Scan for the cell matching the given text and deliver its (X, Y) coordinate at center. 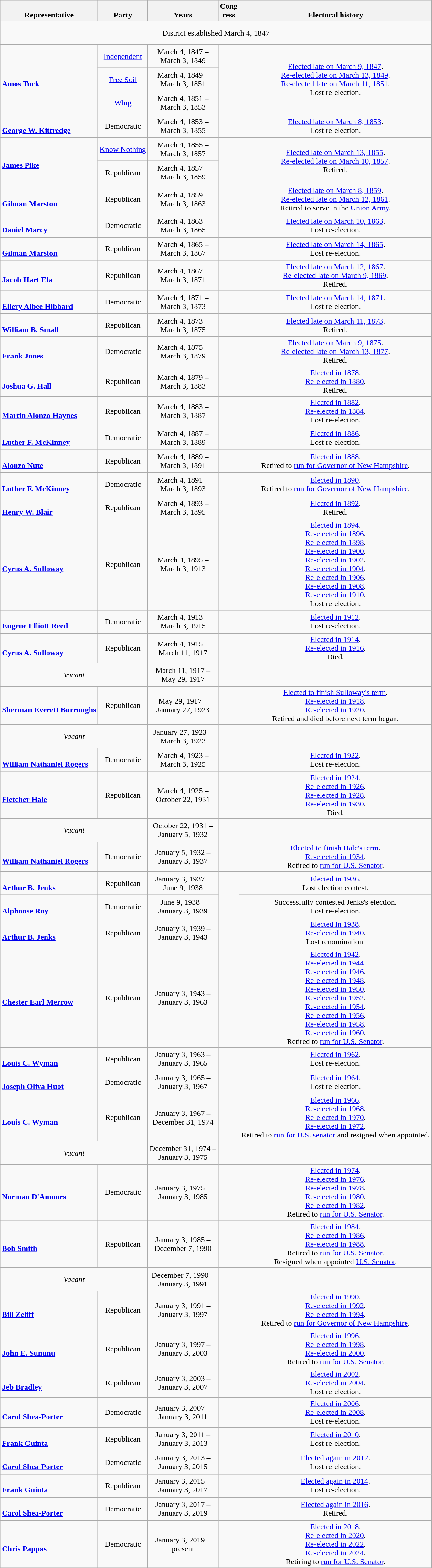
Elected in 2002.Re-elected in 2004.Lost re-election. (335, 1383)
March 4, 1867 –March 3, 1871 (183, 275)
Congress (229, 11)
Jeb Bradley (49, 1383)
March 4, 1853 –March 3, 1855 (183, 126)
January 3, 1967 –December 31, 1974 (183, 1118)
Elected in 1892.Retired. (335, 507)
Amos Tuck (49, 80)
March 4, 1873 –March 3, 1875 (183, 325)
Alonzo Nute (49, 461)
January 3, 2017 –January 3, 2019 (183, 1509)
March 4, 1855 –March 3, 1857 (183, 149)
March 4, 1847 –March 3, 1849 (183, 56)
Chris Pappas (49, 1544)
Joshua G. Hall (49, 381)
Elected in 1990.Re-elected in 1992.Re-elected in 1994.Retired to run for Governor of New Hampshire. (335, 1310)
March 4, 1863 –March 3, 1865 (183, 226)
March 4, 1893 –March 3, 1895 (183, 507)
January 3, 1997 –January 3, 2003 (183, 1349)
Eugene Elliott Reed (49, 622)
Fletcher Hale (49, 795)
January 3, 1943 –January 3, 1963 (183, 997)
January 5, 1932 –January 3, 1937 (183, 857)
March 4, 1851 –March 3, 1853 (183, 103)
Elected in 1922.Lost re-election. (335, 760)
March 4, 1887 –March 3, 1889 (183, 438)
James Pike (49, 161)
Elected in 2006.Re-elected in 2008.Lost re-election. (335, 1413)
Sherman Everett Burroughs (49, 705)
Successfully contested Jenks's election.Lost re-election. (335, 906)
March 4, 1865 –March 3, 1867 (183, 249)
January 3, 1965 –January 3, 1967 (183, 1083)
Elected in 1912.Lost re-election. (335, 622)
January 3, 1939 –January 3, 1943 (183, 933)
March 4, 1925 –October 22, 1931 (183, 795)
Electoral history (335, 11)
Ellery Albee Hibbard (49, 302)
December 31, 1974 –January 3, 1975 (183, 1153)
Elected in 1886.Lost re-election. (335, 438)
Elected to finish Sulloway's term.Re-elected in 1918.Re-elected in 1920.Retired and died before next term began. (335, 705)
Elected in 1938.Re-elected in 1940.Lost renomination. (335, 933)
Elected late on March 9, 1847.Re-elected late on March 13, 1849.Re-elected late on March 11, 1851.Lost re-election. (335, 80)
January 3, 1937 –June 9, 1938 (183, 883)
March 4, 1915 –March 11, 1917 (183, 648)
March 4, 1891 –March 3, 1893 (183, 484)
January 3, 2011 –January 3, 2013 (183, 1439)
Elected again in 2012.Lost re-election. (335, 1462)
Alphonse Roy (49, 906)
January 3, 1985 –December 7, 1990 (183, 1244)
Bill Zeliff (49, 1310)
Elected again in 2014.Lost re-election. (335, 1486)
Elected in 1966.Re-elected in 1968.Re-elected in 1970.Re-elected in 1972.Retired to run for U.S. senator and resigned when appointed. (335, 1118)
Frank Jones (49, 352)
March 4, 1895 –March 3, 1913 (183, 564)
John E. Sununu (49, 1349)
Elected late on March 14, 1865.Lost re-election. (335, 249)
Elected late on March 12, 1867.Re-elected late on March 9, 1869.Retired. (335, 275)
January 27, 1923 –March 3, 1923 (183, 736)
Elected late on March 11, 1873.Retired. (335, 325)
Elected late on March 8, 1853.Lost re-election. (335, 126)
January 3, 1975 –January 3, 1985 (183, 1193)
January 3, 2013 –January 3, 2015 (183, 1462)
Party (123, 11)
March 4, 1879 –March 3, 1883 (183, 381)
March 4, 1875 –March 3, 1879 (183, 352)
May 29, 1917 –January 27, 1923 (183, 705)
George W. Kittredge (49, 126)
Joseph Oliva Huot (49, 1083)
Elected in 1962.Lost re-election. (335, 1059)
March 4, 1849 –March 3, 1851 (183, 80)
Elected late on March 9, 1875.Re-elected late on March 13, 1877.Retired. (335, 352)
Elected to finish Hale's term.Re-elected in 1934.Retired to run for U.S. Senator. (335, 857)
Elected in 1936.Lost election contest. (335, 883)
Elected late on March 13, 1855.Re-elected late on March 10, 1857.Retired. (335, 161)
March 4, 1883 –March 3, 1887 (183, 411)
Elected in 1964.Lost re-election. (335, 1083)
Jacob Hart Ela (49, 275)
Elected in 1924.Re-elected in 1926.Re-elected in 1928.Re-elected in 1930.Died. (335, 795)
Elected in 1914.Re-elected in 1916.Died. (335, 648)
January 3, 2019 –present (183, 1544)
March 4, 1859 –March 3, 1863 (183, 199)
Elected in 2018.Re-elected in 2020.Re-elected in 2022.Re-elected in 2024.Retiring to run for U.S. Senator. (335, 1544)
Elected in 1878.Re-elected in 1880.Retired. (335, 381)
District established March 4, 1847 (216, 33)
Elected late on March 8, 1859.Re-elected late on March 12, 1861.Retired to serve in the Union Army. (335, 199)
January 3, 1963 –January 3, 1965 (183, 1059)
January 3, 1991 –January 3, 1997 (183, 1310)
Years (183, 11)
Elected in 1974.Re-elected in 1976.Re-elected in 1978.Re-elected in 1980.Re-elected in 1982.Retired to run for U.S. Senator. (335, 1193)
William B. Small (49, 325)
Elected again in 2016.Retired. (335, 1509)
October 22, 1931 –January 5, 1932 (183, 830)
March 4, 1889 –March 3, 1891 (183, 461)
Elected in 1888.Retired to run for Governor of New Hampshire. (335, 461)
March 11, 1917 –May 29, 1917 (183, 675)
Elected in 1890.Retired to run for Governor of New Hampshire. (335, 484)
January 3, 2015 –January 3, 2017 (183, 1486)
Elected in 2010.Lost re-election. (335, 1439)
Daniel Marcy (49, 226)
June 9, 1938 –January 3, 1939 (183, 906)
Know Nothing (123, 149)
Martin Alonzo Haynes (49, 411)
Elected late on March 10, 1863.Lost re-election. (335, 226)
January 3, 2003 –January 3, 2007 (183, 1383)
March 4, 1913 –March 3, 1915 (183, 622)
Chester Earl Merrow (49, 997)
Representative (49, 11)
Whig (123, 103)
Elected in 1996.Re-elected in 1998.Re-elected in 2000.Retired to run for U.S. Senator. (335, 1349)
Independent (123, 56)
March 4, 1857 –March 3, 1859 (183, 173)
December 7, 1990 –January 3, 1991 (183, 1279)
Elected in 1984.Re-elected in 1986.Re-elected in 1988.Retired to run for U.S. Senator.Resigned when appointed U.S. Senator. (335, 1244)
March 4, 1871 –March 3, 1873 (183, 302)
Norman D'Amours (49, 1193)
Bob Smith (49, 1244)
March 4, 1923 –March 3, 1925 (183, 760)
Elected late on March 14, 1871.Lost re-election. (335, 302)
Elected in 1882.Re-elected in 1884.Lost re-election. (335, 411)
Henry W. Blair (49, 507)
Free Soil (123, 80)
January 3, 2007 –January 3, 2011 (183, 1413)
